For the text-containing cell, return its midpoint in [x, y] coordinate format. 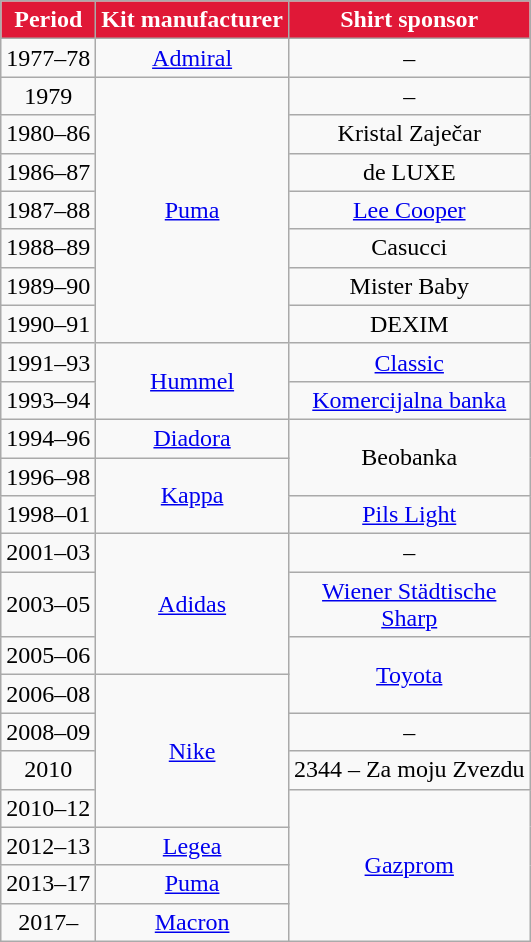
2001–03 [48, 553]
1998–01 [48, 515]
Kristal Zaječar [409, 134]
Legea [192, 846]
Wiener StädtischeSharp [409, 604]
Mister Baby [409, 286]
2010–12 [48, 808]
2003–05 [48, 604]
2017– [48, 922]
1993–94 [48, 400]
Hummel [192, 381]
Lee Cooper [409, 210]
1990–91 [48, 324]
1986–87 [48, 172]
1991–93 [48, 362]
Kit manufacturer [192, 20]
Casucci [409, 248]
Nike [192, 751]
Beobanka [409, 457]
Admiral [192, 58]
2344 – Za moju Zvezdu [409, 770]
Toyota [409, 675]
1987–88 [48, 210]
2013–17 [48, 884]
Gazprom [409, 865]
Komercijalna banka [409, 400]
Shirt sponsor [409, 20]
2010 [48, 770]
1977–78 [48, 58]
Macron [192, 922]
1996–98 [48, 477]
1980–86 [48, 134]
1994–96 [48, 438]
2012–13 [48, 846]
Pils Light [409, 515]
Period [48, 20]
1989–90 [48, 286]
2008–09 [48, 732]
1988–89 [48, 248]
Diadora [192, 438]
2006–08 [48, 694]
Classic [409, 362]
2005–06 [48, 656]
1979 [48, 96]
Kappa [192, 496]
Adidas [192, 604]
de LUXE [409, 172]
DEXIM [409, 324]
